Find where the given text appears and provide that cell's center as (x, y) coordinate. 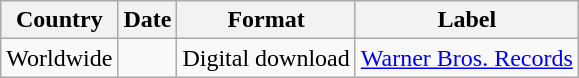
Warner Bros. Records (466, 58)
Label (466, 20)
Date (148, 20)
Country (60, 20)
Digital download (266, 58)
Worldwide (60, 58)
Format (266, 20)
